Locate the cell with the specified text and output its [X, Y] center coordinate. 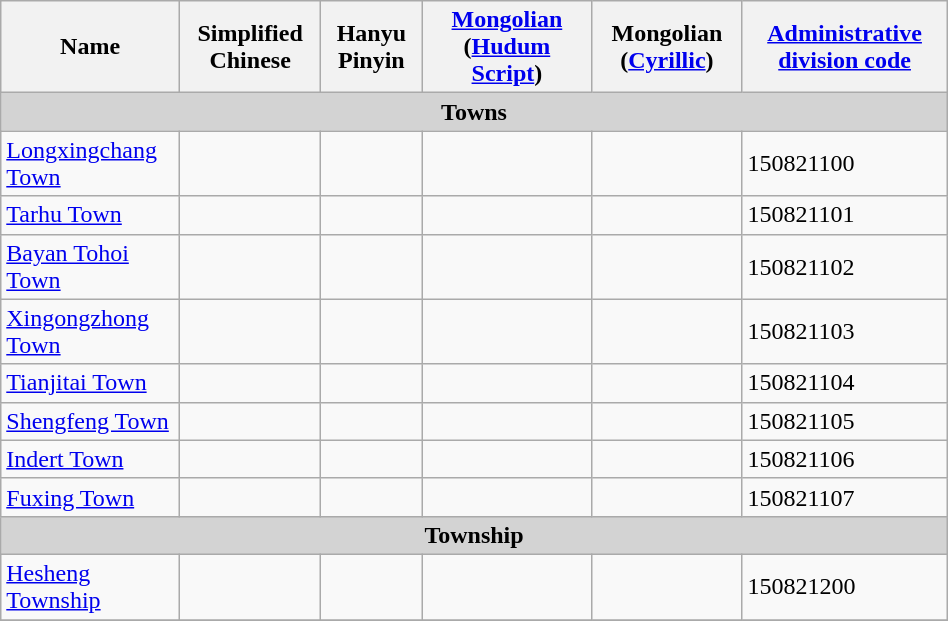
Towns [474, 112]
Tarhu Town [90, 215]
Longxingchang Town [90, 164]
Simplified Chinese [250, 47]
150821103 [844, 332]
150821105 [844, 421]
Xingongzhong Town [90, 332]
Administrative division code [844, 47]
Bayan Tohoi Town [90, 266]
Fuxing Town [90, 497]
Name [90, 47]
Indert Town [90, 459]
150821104 [844, 383]
150821102 [844, 266]
Hesheng Township [90, 586]
Hanyu Pinyin [372, 47]
150821200 [844, 586]
Township [474, 535]
150821100 [844, 164]
Mongolian (Cyrillic) [667, 47]
150821106 [844, 459]
Shengfeng Town [90, 421]
150821107 [844, 497]
Mongolian (Hudum Script) [507, 47]
150821101 [844, 215]
Tianjitai Town [90, 383]
